Locate the cell with the specified text and output its [x, y] center coordinate. 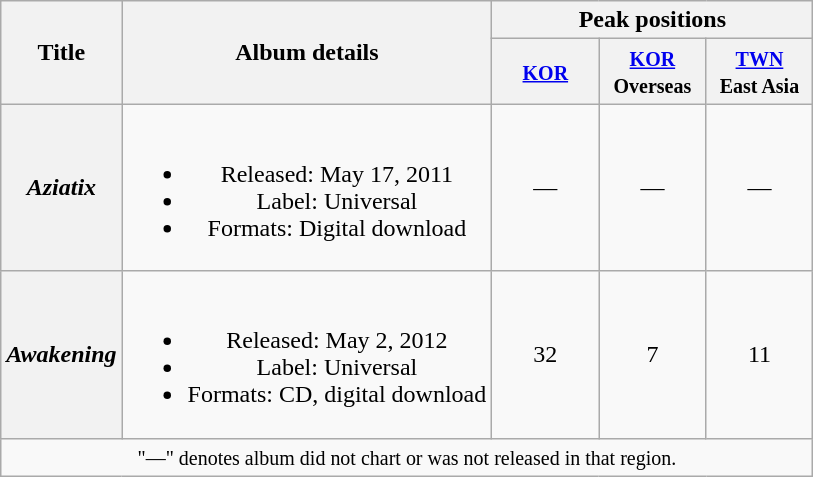
Awakening [62, 354]
32 [546, 354]
"—" denotes album did not chart or was not released in that region. [407, 457]
Peak positions [652, 20]
Released: May 2, 2012Label: UniversalFormats: CD, digital download [307, 354]
7 [652, 354]
11 [760, 354]
Album details [307, 52]
KOR [546, 72]
KOROverseas [652, 72]
Aziatix [62, 188]
TWNEast Asia [760, 72]
Title [62, 52]
Released: May 17, 2011Label: UniversalFormats: Digital download [307, 188]
